Find where the given text appears and provide that cell's center as (X, Y) coordinate. 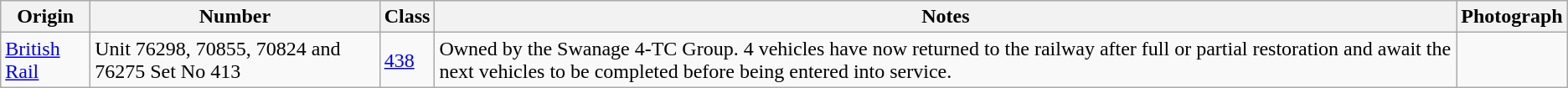
Unit 76298, 70855, 70824 and 76275 Set No 413 (235, 60)
Photograph (1512, 17)
British Rail (45, 60)
Number (235, 17)
Notes (946, 17)
Class (407, 17)
438 (407, 60)
Origin (45, 17)
